From the cell containing the given text, extract its center point as [x, y] coordinate. 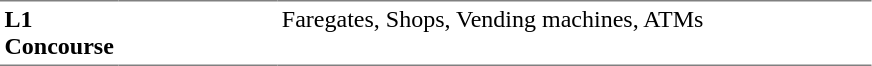
L1Concourse [59, 33]
Faregates, Shops, Vending machines, ATMs [574, 33]
